Detect which cell encompasses the target text, then output its (X, Y) center coordinate. 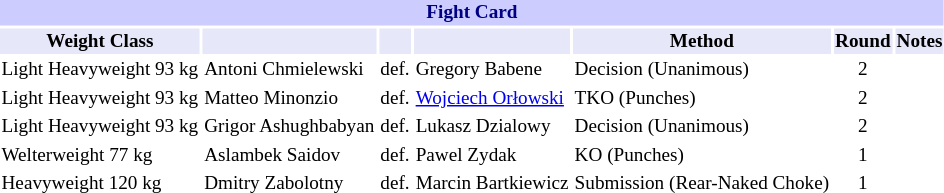
Lukasz Dzialowy (492, 127)
Welterweight 77 kg (100, 155)
Fight Card (472, 13)
Round (863, 41)
Method (702, 41)
Matteo Minonzio (290, 99)
1 (863, 155)
Antoni Chmielewski (290, 70)
TKO (Punches) (702, 99)
KO (Punches) (702, 155)
Notes (920, 41)
Wojciech Orłowski (492, 99)
Weight Class (100, 41)
Grigor Ashughbabyan (290, 127)
Gregory Babene (492, 70)
Aslambek Saidov (290, 155)
Pawel Zydak (492, 155)
